Detect which cell encompasses the target text, then output its [x, y] center coordinate. 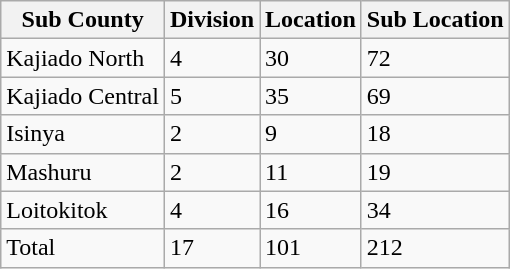
Total [83, 248]
5 [212, 96]
Location [311, 20]
34 [435, 210]
11 [311, 172]
69 [435, 96]
72 [435, 58]
17 [212, 248]
Sub County [83, 20]
Isinya [83, 134]
Sub Location [435, 20]
212 [435, 248]
30 [311, 58]
Mashuru [83, 172]
Kajiado Central [83, 96]
9 [311, 134]
Division [212, 20]
Kajiado North [83, 58]
16 [311, 210]
35 [311, 96]
Loitokitok [83, 210]
101 [311, 248]
18 [435, 134]
19 [435, 172]
